For the text-containing cell, return its midpoint in (X, Y) coordinate format. 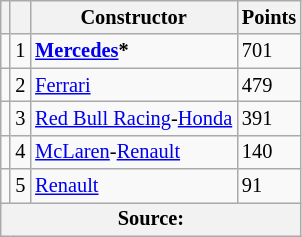
Red Bull Racing-Honda (134, 118)
4 (20, 152)
479 (269, 85)
1 (20, 51)
Points (269, 17)
Renault (134, 186)
5 (20, 186)
McLaren-Renault (134, 152)
Source: (151, 219)
701 (269, 51)
Mercedes* (134, 51)
140 (269, 152)
Constructor (134, 17)
3 (20, 118)
391 (269, 118)
Ferrari (134, 85)
2 (20, 85)
91 (269, 186)
